Return the [x, y] coordinate for the center point of the cell that contains the specified text.  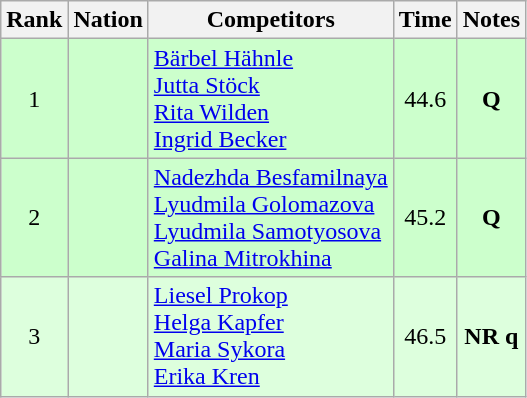
44.6 [425, 98]
3 [34, 336]
46.5 [425, 336]
Notes [491, 20]
2 [34, 218]
1 [34, 98]
Nation [108, 20]
Bärbel HähnleJutta StöckRita WildenIngrid Becker [270, 98]
NR q [491, 336]
Nadezhda BesfamilnayaLyudmila GolomazovaLyudmila SamotyosovaGalina Mitrokhina [270, 218]
45.2 [425, 218]
Time [425, 20]
Liesel ProkopHelga KapferMaria SykoraErika Kren [270, 336]
Rank [34, 20]
Competitors [270, 20]
